For the text-containing cell, return its midpoint in [X, Y] coordinate format. 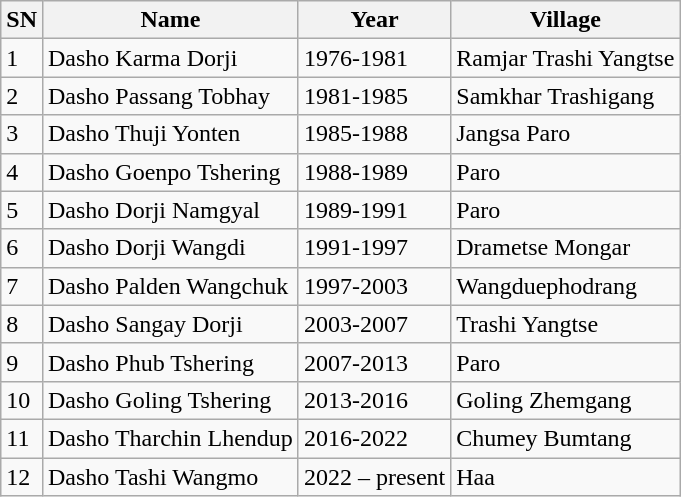
4 [22, 172]
11 [22, 438]
2003-2007 [374, 324]
Ramjar Trashi Yangtse [566, 58]
Village [566, 20]
Wangduephodrang [566, 286]
Goling Zhemgang [566, 400]
6 [22, 248]
2007-2013 [374, 362]
Dasho Sangay Dorji [170, 324]
Dasho Karma Dorji [170, 58]
SN [22, 20]
1985-1988 [374, 134]
2013-2016 [374, 400]
1997-2003 [374, 286]
2016-2022 [374, 438]
1981-1985 [374, 96]
Year [374, 20]
Drametse Mongar [566, 248]
Dasho Dorji Namgyal [170, 210]
Dasho Tashi Wangmo [170, 477]
Dasho Thuji Yonten [170, 134]
1 [22, 58]
Name [170, 20]
3 [22, 134]
Dasho Phub Tshering [170, 362]
1988-1989 [374, 172]
12 [22, 477]
Dasho Palden Wangchuk [170, 286]
Jangsa Paro [566, 134]
Haa [566, 477]
Dasho Goenpo Tshering [170, 172]
8 [22, 324]
Dasho Goling Tshering [170, 400]
Dasho Tharchin Lhendup [170, 438]
Chumey Bumtang [566, 438]
Samkhar Trashigang [566, 96]
2 [22, 96]
Dasho Passang Tobhay [170, 96]
1989-1991 [374, 210]
Dasho Dorji Wangdi [170, 248]
7 [22, 286]
2022 – present [374, 477]
1991-1997 [374, 248]
1976-1981 [374, 58]
10 [22, 400]
5 [22, 210]
9 [22, 362]
Trashi Yangtse [566, 324]
